Search for the cell housing the specified text and yield its (X, Y) center coordinate. 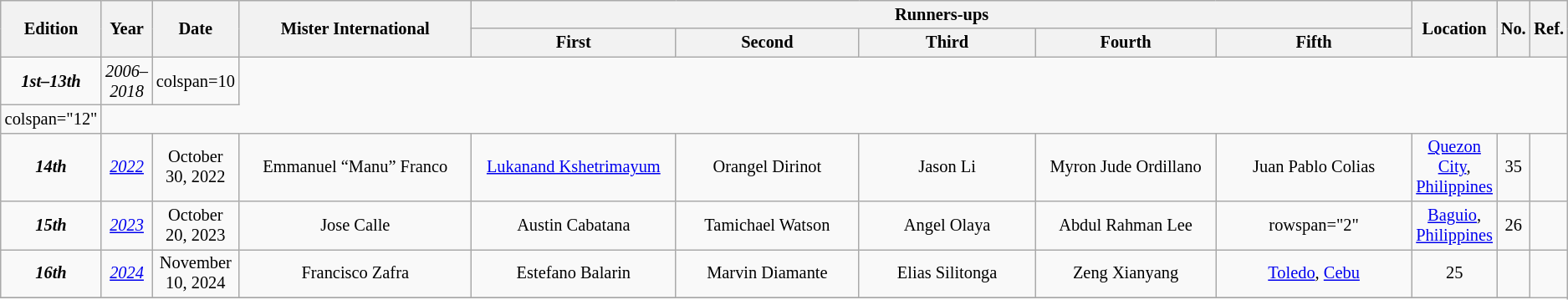
1st–13th (51, 81)
15th (51, 226)
Second (768, 43)
2023 (127, 226)
Baguio, Philippines (1453, 226)
colspan="12" (51, 119)
35 (1514, 167)
Fifth (1315, 43)
Date (196, 28)
Runners-ups (942, 14)
Austin Cabatana (574, 226)
Year (127, 28)
Quezon City, Philippines (1453, 167)
Estefano Balarin (574, 273)
Emmanuel “Manu” Franco (355, 167)
Elias Silitonga (947, 273)
Marvin Diamante (768, 273)
25 (1453, 273)
Francisco Zafra (355, 273)
November 10, 2024 (196, 273)
Third (947, 43)
October 20, 2023 (196, 226)
Orangel Dirinot (768, 167)
rowspan="2" (1315, 226)
Abdul Rahman Lee (1126, 226)
Lukanand Kshetrimayum (574, 167)
colspan=10 (196, 81)
Edition (51, 28)
Juan Pablo Colias (1315, 167)
Ref. (1549, 28)
Toledo, Cebu (1315, 273)
Angel Olaya (947, 226)
Fourth (1126, 43)
Location (1453, 28)
14th (51, 167)
2024 (127, 273)
Jose Calle (355, 226)
Tamichael Watson (768, 226)
October 30, 2022 (196, 167)
No. (1514, 28)
2022 (127, 167)
16th (51, 273)
Mister International (355, 28)
Zeng Xianyang (1126, 273)
First (574, 43)
Myron Jude Ordillano (1126, 167)
2006–2018 (127, 81)
26 (1514, 226)
Jason Li (947, 167)
